Pinpoint the cell where the given text exists, returning its (x, y) midpoint coordinate. 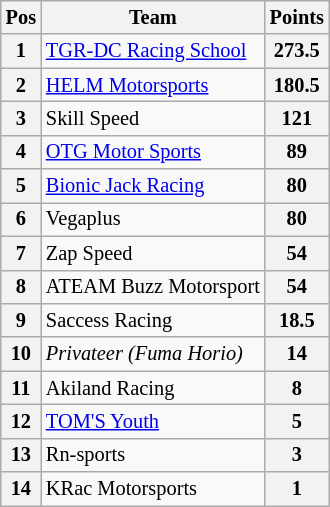
Skill Speed (153, 118)
18.5 (297, 320)
10 (21, 354)
OTG Motor Sports (153, 152)
TOM'S Youth (153, 421)
TGR-DC Racing School (153, 51)
4 (21, 152)
7 (21, 253)
9 (21, 320)
11 (21, 388)
Rn-sports (153, 455)
HELM Motorsports (153, 85)
Vegaplus (153, 219)
Bionic Jack Racing (153, 186)
6 (21, 219)
13 (21, 455)
Pos (21, 17)
2 (21, 85)
12 (21, 421)
121 (297, 118)
Points (297, 17)
KRac Motorsports (153, 489)
Akiland Racing (153, 388)
Team (153, 17)
Privateer (Fuma Horio) (153, 354)
180.5 (297, 85)
89 (297, 152)
273.5 (297, 51)
Zap Speed (153, 253)
ATEAM Buzz Motorsport (153, 287)
Saccess Racing (153, 320)
